Determine the (X, Y) coordinate at the center of the cell enclosing the given text.  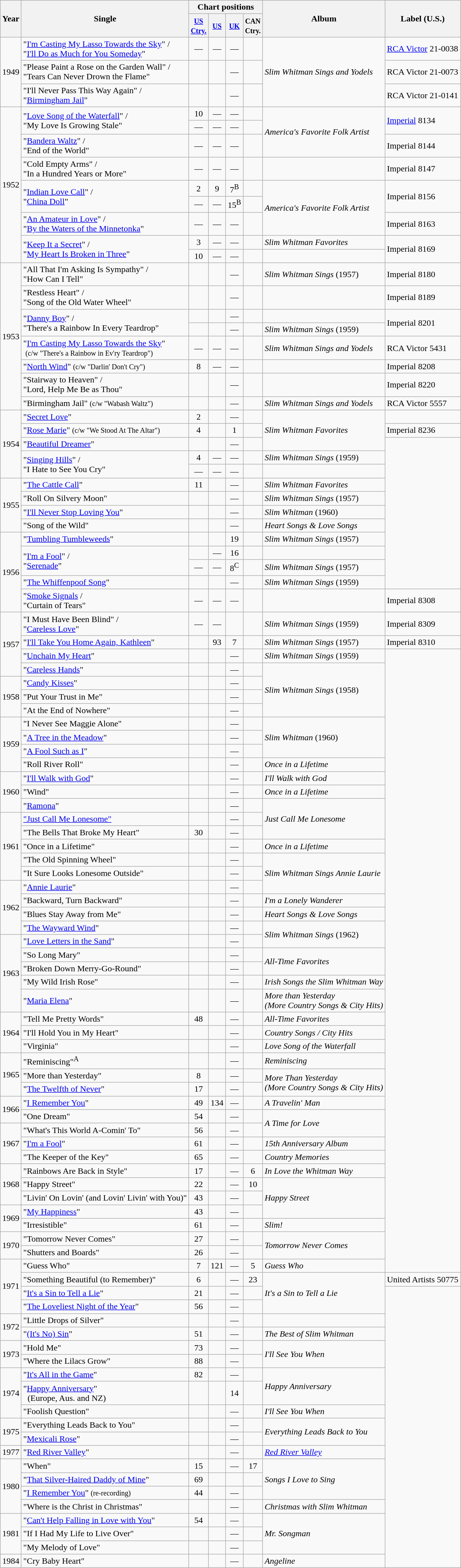
1972 (11, 1327)
1984 (11, 1561)
"Keep It a Secret" /"My Heart Is Broken in Three" (105, 249)
1953 (11, 336)
"Roll River Roll" (105, 765)
Just Call Me Lonesome (324, 819)
"I'm Casting My Lasso Towards the Sky" /"I'll Do as Much for You Someday" (105, 49)
Single (105, 19)
"The Bells That Broke My Heart" (105, 832)
Label (U.S.) (422, 19)
"My Wild Irish Rose" (105, 982)
"Singing Hills" /"I Hate to See You Cry" (105, 464)
5 (253, 1266)
3 (198, 242)
Christmas with Slim Whitman (324, 1507)
"Cry Baby Heart" (105, 1561)
"I'll Take You Home Again, Kathleen" (105, 642)
51 (198, 1334)
"Once in a Lifetime" (105, 846)
"Ramona" (105, 805)
"So Long Mary" (105, 955)
"Something Beautiful (to Remember)" (105, 1279)
Imperial 8310 (422, 642)
"Virginia" (105, 1046)
"Song of the Wild" (105, 526)
Mr. Songman (324, 1534)
USCtry. (198, 26)
1971 (11, 1286)
1 (235, 430)
"Stairway to Heaven" /"Lord, Help Me Be as Thou" (105, 385)
7B (235, 189)
1963 (11, 973)
"Happy Anniversary" (Europe, Aus. and NZ) (105, 1393)
15 (198, 1466)
"Tumbling Tumbleweeds" (105, 539)
"Everything Leads Back to You" (105, 1425)
1969 (11, 1218)
"Reminiscing"A (105, 1061)
"The Twelfth of Never" (105, 1089)
Chart positions (226, 7)
"It's All in the Game" (105, 1374)
Angeline (324, 1561)
"All That I'm Asking Is Sympathy" /"How Can I Tell" (105, 274)
Slim! (324, 1225)
"Livin' On Lovin' (and Lovin' Livin' with You)" (105, 1198)
RCA Victor 21-0141 (422, 95)
"Danny Boy" /"There's a Rainbow In Every Teardrop" (105, 323)
Love Song of the Waterfall (324, 1046)
"Where the Lilacs Grow" (105, 1361)
Imperial 8169 (422, 249)
14 (235, 1393)
"I'm a Fool" (105, 1143)
1981 (11, 1534)
"It's a Sin to Tell a Lie" (105, 1293)
"Love Song of the Waterfall" /"My Love Is Growing Stale" (105, 120)
United Artists 50775 (422, 1279)
1968 (11, 1184)
"Red River Valley" (105, 1452)
I'll Walk with God (324, 778)
"I Remember You" (105, 1103)
"Broken Down Merry-Go-Round" (105, 968)
"Shutters and Boards" (105, 1252)
"A Tree in the Meadow" (105, 737)
"When" (105, 1466)
Irish Songs the Slim Whitman Way (324, 982)
Imperial 8201 (422, 323)
"Guess Who" (105, 1266)
Country Memories (324, 1157)
Year (11, 19)
"Secret Love" (105, 417)
"I Never See Maggie Alone" (105, 724)
A Travelin' Man (324, 1103)
65 (198, 1157)
1957 (11, 644)
Everything Leads Back to You (324, 1432)
RCA Victor 5431 (422, 348)
"Please Paint a Rose on the Garden Wall" /"Tears Can Never Drown the Flame" (105, 72)
19 (235, 539)
"The Keeper of the Key" (105, 1157)
Imperial 8208 (422, 366)
1956 (11, 572)
Imperial 8156 (422, 196)
"I'll Walk with God" (105, 778)
"Restless Heart" /"Song of the Old Water Wheel" (105, 298)
22 (198, 1184)
"Smoke Signals /"Curtain of Tears" (105, 601)
Songs I Love to Sing (324, 1479)
121 (217, 1266)
"An Amateur in Love" /"By the Waters of the Minnetonka" (105, 224)
Imperial 8163 (422, 224)
"Backward, Turn Backward" (105, 901)
49 (198, 1103)
"I'm Casting My Lasso Towards the Sky" (c/w "There's a Rainbow in Ev'ry Teardrop") (105, 348)
93 (217, 642)
"Put Your Trust in Me" (105, 697)
1962 (11, 907)
The Best of Slim Whitman (324, 1334)
Tomorrow Never Comes (324, 1246)
RCA Victor 21-0073 (422, 72)
69 (198, 1479)
9 (217, 189)
15B (235, 204)
23 (253, 1279)
"Unchain My Heart" (105, 656)
"Rainbows Are Back in Style" (105, 1171)
Album (324, 19)
26 (198, 1252)
Red River Valley (324, 1452)
Imperial 8144 (422, 146)
1974 (11, 1393)
"If I Had My Life to Live Over" (105, 1534)
1949 (11, 72)
"(It's No) Sin" (105, 1334)
8C (235, 568)
"Irresistible" (105, 1225)
"The Wayward Wind" (105, 928)
1973 (11, 1354)
Imperial 8180 (422, 274)
"I'm a Fool" /"Serenade" (105, 561)
"Blues Stay Away from Me" (105, 914)
1967 (11, 1143)
"Bandera Waltz" /"End of the World" (105, 146)
Imperial 8189 (422, 298)
US (217, 26)
"The Whiffenpoof Song" (105, 582)
"Wind" (105, 792)
Reminiscing (324, 1061)
RCA Victor 21-0038 (422, 49)
27 (198, 1239)
1960 (11, 792)
"Indian Love Call" /"China Doll" (105, 196)
Happy Street (324, 1198)
"Annie Laurie" (105, 887)
30 (198, 832)
48 (198, 1019)
"One Dream" (105, 1116)
"Tomorrow Never Comes" (105, 1239)
11 (198, 485)
"I'll Never Stop Loving You" (105, 512)
Imperial 8147 (422, 169)
Happy Anniversary (324, 1386)
It's a Sin to Tell a Lie (324, 1293)
"I'll Hold You in My Heart" (105, 1032)
"Mexicali Rose" (105, 1439)
"Where is the Christ in Christmas" (105, 1507)
15th Anniversary Album (324, 1143)
"Candy Kisses" (105, 683)
Imperial 8220 (422, 385)
"That Silver-Haired Daddy of Mine" (105, 1479)
Slim Whitman Sings Annie Laurie (324, 873)
Imperial 8134 (422, 120)
1961 (11, 846)
More Than Yesterday(More Country Songs & City Hits) (324, 1082)
Imperial 8236 (422, 430)
"At the End of Nowhere" (105, 710)
"Can't Help Falling in Love with You" (105, 1520)
44 (198, 1493)
1980 (11, 1486)
"Just Call Me Lonesome" (105, 819)
"I'll Never Pass This Way Again" /"Birmingham Jail" (105, 95)
73 (198, 1347)
Slim Whitman Sings (1962) (324, 935)
UK (235, 26)
1975 (11, 1432)
"Rose Marie" (c/w "We Stood At The Altar") (105, 430)
"Tell Me Pretty Words" (105, 1019)
"My Happiness" (105, 1212)
"Birmingham Jail" (c/w "Wabash Waltz") (105, 403)
"The Loveliest Night of the Year" (105, 1307)
CANCtry. (253, 26)
"What's This World A-Comin' To" (105, 1130)
1952 (11, 185)
1958 (11, 697)
1977 (11, 1452)
"More than Yesterday" (105, 1076)
"The Old Spinning Wheel" (105, 860)
"Careless Hands" (105, 670)
RCA Victor 5557 (422, 403)
"Love Letters in the Sand" (105, 941)
Country Songs / City Hits (324, 1032)
"It Sure Looks Lonesome Outside" (105, 873)
82 (198, 1374)
A Time for Love (324, 1123)
More than Yesterday(More Country Songs & City Hits) (324, 1001)
"My Melody of Love" (105, 1547)
"Maria Elena" (105, 1001)
"I Must Have Been Blind" /"Careless Love" (105, 623)
1965 (11, 1074)
Imperial 8309 (422, 623)
"Cold Empty Arms" /"In a Hundred Years or More" (105, 169)
"Little Drops of Silver" (105, 1320)
16 (235, 553)
"North Wind" (c/w "Darlin' Don't Cry") (105, 366)
21 (198, 1293)
"Happy Street" (105, 1184)
134 (217, 1103)
I'm a Lonely Wanderer (324, 901)
1970 (11, 1246)
88 (198, 1361)
1959 (11, 744)
Imperial 8308 (422, 601)
"A Fool Such as I" (105, 751)
"I Remember You" (re-recording) (105, 1493)
In Love the Whitman Way (324, 1171)
1954 (11, 444)
"Roll On Silvery Moon" (105, 498)
1955 (11, 505)
1966 (11, 1109)
"Beautiful Dreamer" (105, 444)
Slim Whitman Sings (1958) (324, 690)
"Hold Me" (105, 1347)
Guess Who (324, 1266)
1964 (11, 1032)
"Foolish Question" (105, 1411)
"The Cattle Call" (105, 485)
